Return [X, Y] of the center of cell containing provided text 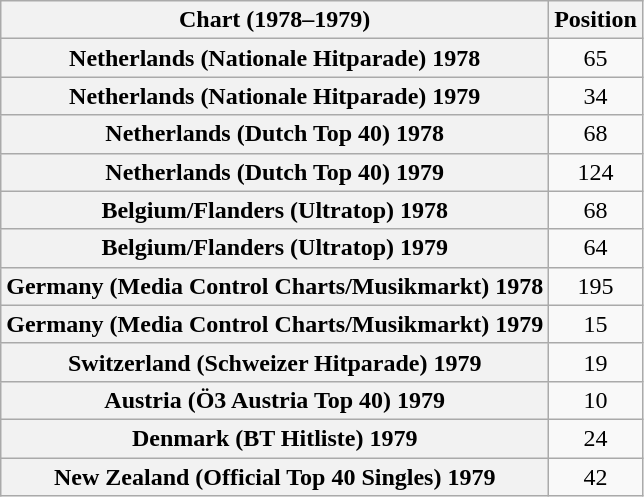
Belgium/Flanders (Ultratop) 1978 [275, 210]
Netherlands (Dutch Top 40) 1979 [275, 172]
15 [596, 324]
Netherlands (Nationale Hitparade) 1979 [275, 96]
24 [596, 438]
Denmark (BT Hitliste) 1979 [275, 438]
Germany (Media Control Charts/Musikmarkt) 1978 [275, 286]
65 [596, 58]
195 [596, 286]
Austria (Ö3 Austria Top 40) 1979 [275, 400]
64 [596, 248]
Germany (Media Control Charts/Musikmarkt) 1979 [275, 324]
34 [596, 96]
Belgium/Flanders (Ultratop) 1979 [275, 248]
124 [596, 172]
42 [596, 477]
19 [596, 362]
Position [596, 20]
Switzerland (Schweizer Hitparade) 1979 [275, 362]
Netherlands (Nationale Hitparade) 1978 [275, 58]
Chart (1978–1979) [275, 20]
Netherlands (Dutch Top 40) 1978 [275, 134]
New Zealand (Official Top 40 Singles) 1979 [275, 477]
10 [596, 400]
